Scan for the cell matching the given text and deliver its (X, Y) coordinate at center. 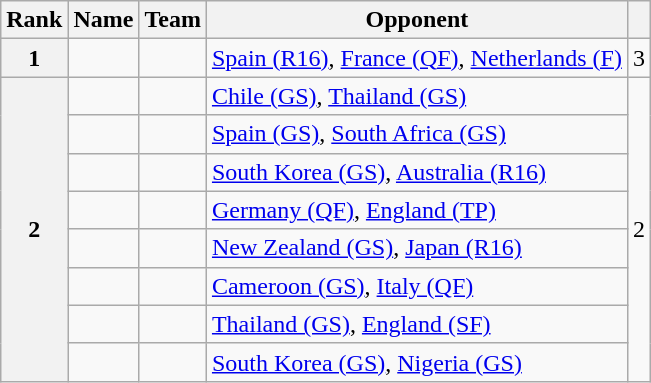
Team (173, 20)
Rank (34, 20)
South Korea (GS), Australia (R16) (416, 172)
Germany (QF), England (TP) (416, 210)
Chile (GS), Thailand (GS) (416, 96)
South Korea (GS), Nigeria (GS) (416, 362)
New Zealand (GS), Japan (R16) (416, 248)
3 (638, 58)
Opponent (416, 20)
Cameroon (GS), Italy (QF) (416, 286)
1 (34, 58)
Spain (GS), South Africa (GS) (416, 134)
Thailand (GS), England (SF) (416, 324)
Spain (R16), France (QF), Netherlands (F) (416, 58)
Name (104, 20)
